Determine the (x, y) coordinate at the center of the cell enclosing the given text.  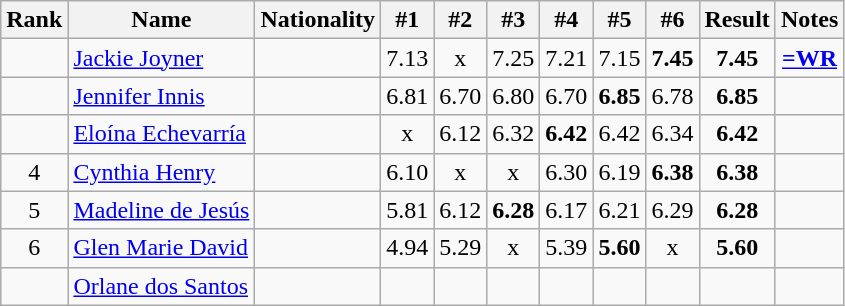
#6 (672, 20)
6 (34, 248)
7.15 (620, 58)
6.17 (566, 210)
5.39 (566, 248)
6.80 (514, 96)
Jackie Joyner (162, 58)
6.34 (672, 134)
Rank (34, 20)
6.30 (566, 172)
Name (162, 20)
6.29 (672, 210)
6.10 (408, 172)
#2 (460, 20)
Glen Marie David (162, 248)
Jennifer Innis (162, 96)
4.94 (408, 248)
7.25 (514, 58)
7.13 (408, 58)
4 (34, 172)
5.81 (408, 210)
#3 (514, 20)
Nationality (318, 20)
6.81 (408, 96)
Madeline de Jesús (162, 210)
#5 (620, 20)
Cynthia Henry (162, 172)
#4 (566, 20)
Result (737, 20)
5.29 (460, 248)
Orlane dos Santos (162, 286)
6.19 (620, 172)
#1 (408, 20)
Eloína Echevarría (162, 134)
=WR (809, 58)
6.21 (620, 210)
6.78 (672, 96)
7.21 (566, 58)
Notes (809, 20)
5 (34, 210)
6.32 (514, 134)
